Search for the cell housing the specified text and yield its (x, y) center coordinate. 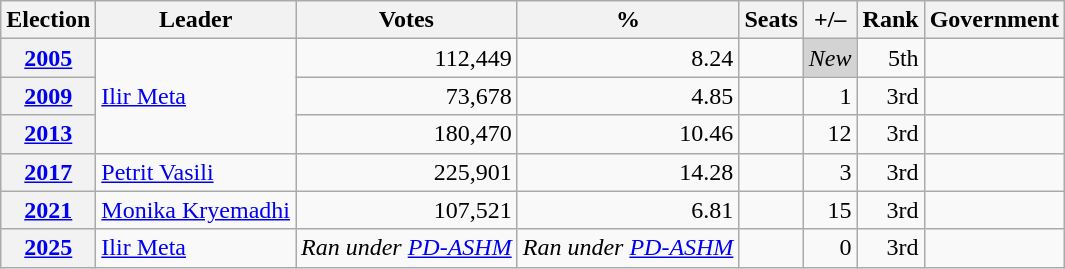
2021 (48, 210)
1 (830, 96)
% (628, 20)
Seats (771, 20)
10.46 (628, 134)
Petrit Vasili (196, 172)
0 (830, 248)
2017 (48, 172)
2005 (48, 58)
73,678 (407, 96)
Monika Kryemadhi (196, 210)
Leader (196, 20)
2025 (48, 248)
112,449 (407, 58)
3 (830, 172)
6.81 (628, 210)
107,521 (407, 210)
14.28 (628, 172)
225,901 (407, 172)
New (830, 58)
Election (48, 20)
4.85 (628, 96)
12 (830, 134)
Government (994, 20)
2013 (48, 134)
8.24 (628, 58)
Votes (407, 20)
+/– (830, 20)
Rank (890, 20)
2009 (48, 96)
15 (830, 210)
5th (890, 58)
180,470 (407, 134)
